Determine the (x, y) coordinate at the center of the cell enclosing the given text.  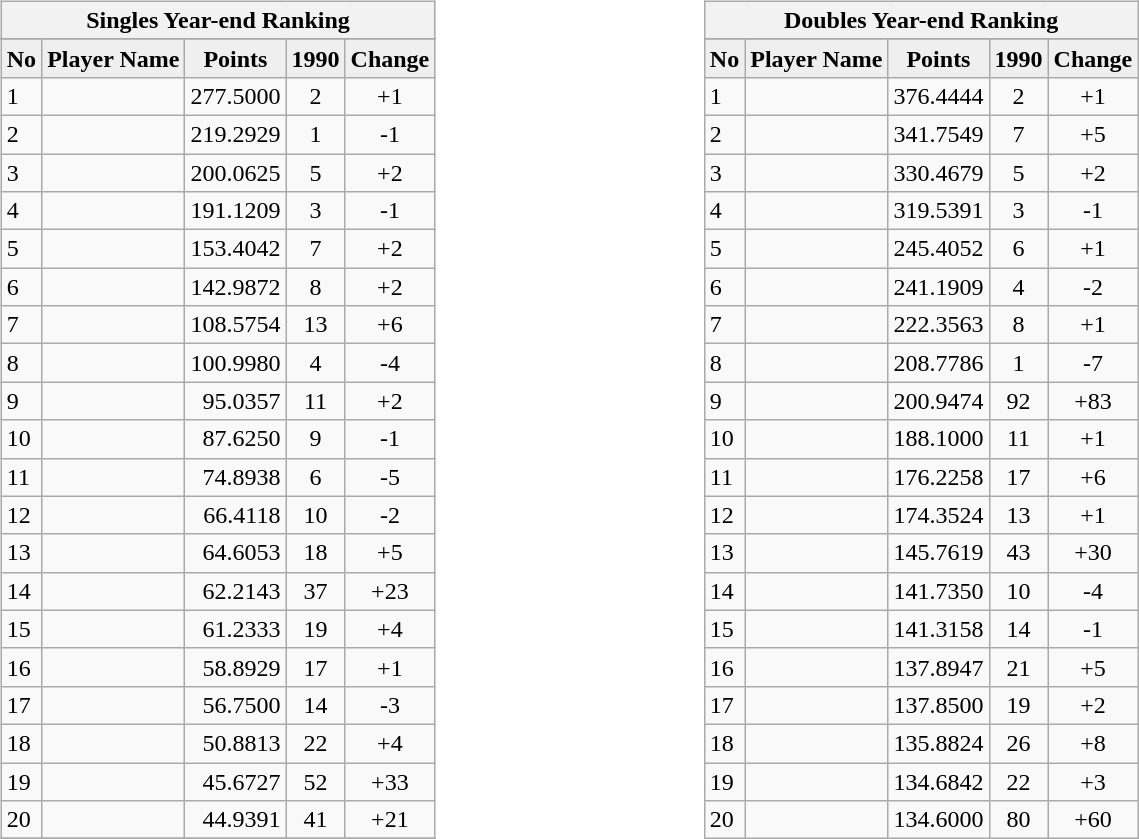
141.3158 (938, 629)
376.4444 (938, 96)
219.2929 (236, 134)
100.9980 (236, 363)
21 (1018, 667)
50.8813 (236, 743)
137.8500 (938, 705)
66.4118 (236, 515)
45.6727 (236, 781)
43 (1018, 553)
277.5000 (236, 96)
330.4679 (938, 173)
145.7619 (938, 553)
188.1000 (938, 439)
153.4042 (236, 249)
64.6053 (236, 553)
241.1909 (938, 287)
-5 (390, 477)
61.2333 (236, 629)
208.7786 (938, 363)
Doubles Year-end Ranking (921, 20)
41 (316, 820)
58.8929 (236, 667)
+23 (390, 591)
+60 (1093, 820)
319.5391 (938, 211)
44.9391 (236, 820)
174.3524 (938, 515)
200.0625 (236, 173)
95.0357 (236, 401)
142.9872 (236, 287)
134.6000 (938, 820)
52 (316, 781)
-7 (1093, 363)
+83 (1093, 401)
+33 (390, 781)
222.3563 (938, 325)
191.1209 (236, 211)
134.6842 (938, 781)
-3 (390, 705)
Singles Year-end Ranking (218, 20)
137.8947 (938, 667)
245.4052 (938, 249)
108.5754 (236, 325)
+3 (1093, 781)
92 (1018, 401)
+21 (390, 820)
141.7350 (938, 591)
26 (1018, 743)
80 (1018, 820)
200.9474 (938, 401)
+30 (1093, 553)
87.6250 (236, 439)
176.2258 (938, 477)
+8 (1093, 743)
37 (316, 591)
341.7549 (938, 134)
74.8938 (236, 477)
62.2143 (236, 591)
135.8824 (938, 743)
56.7500 (236, 705)
